Provide the (x, y) coordinate of the cell's center where the given text is located.  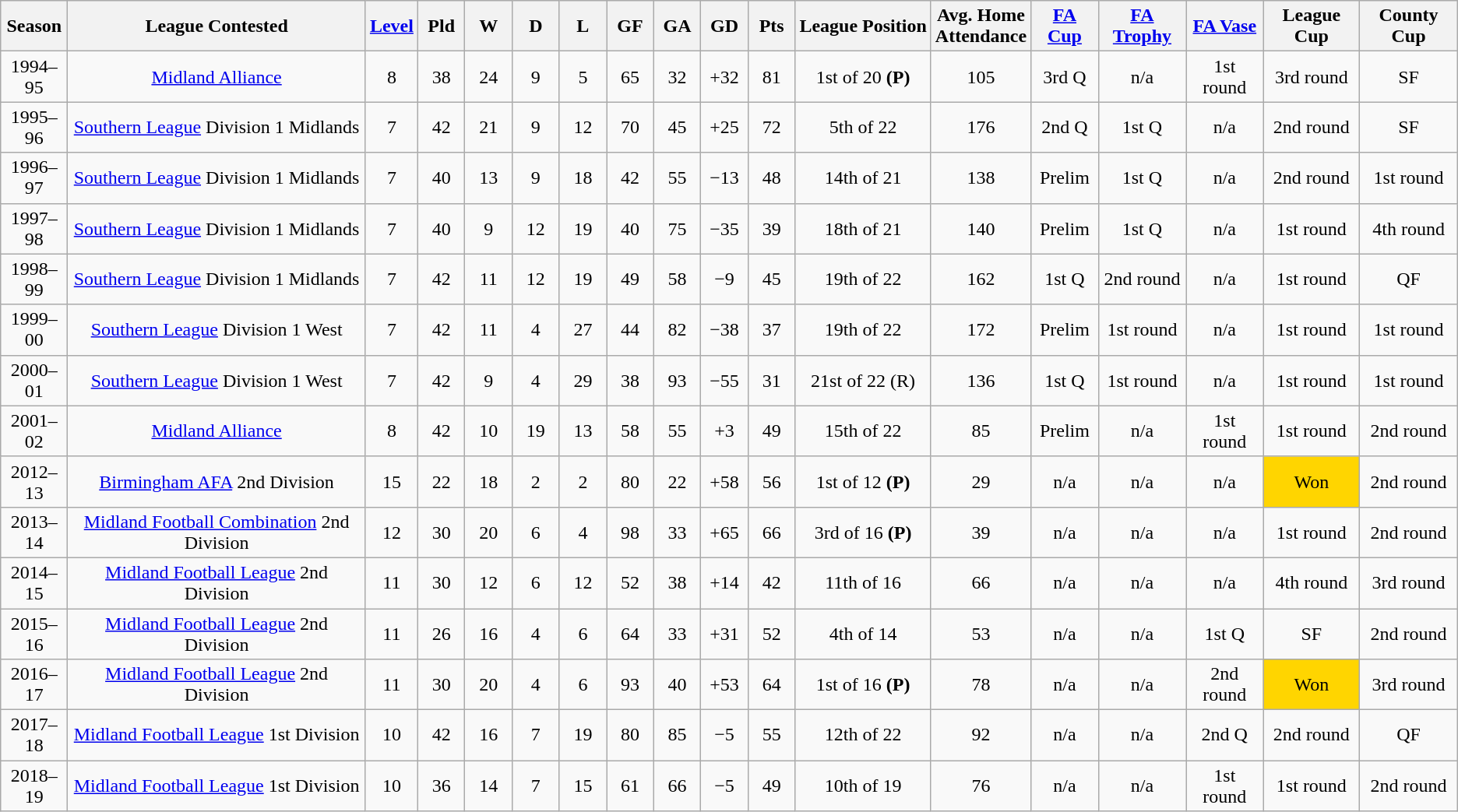
2015–16 (34, 634)
GF (631, 26)
1995–96 (34, 128)
36 (441, 786)
Season (34, 26)
70 (631, 128)
GD (724, 26)
75 (678, 229)
21 (489, 128)
−55 (724, 380)
3rd of 16 (P) (863, 533)
48 (771, 178)
61 (631, 786)
78 (981, 685)
81 (771, 76)
105 (981, 76)
136 (981, 380)
2000–01 (34, 380)
−38 (724, 330)
10th of 19 (863, 786)
1996–97 (34, 178)
72 (771, 128)
D (536, 26)
5 (583, 76)
Pld (441, 26)
172 (981, 330)
21st of 22 (R) (863, 380)
1994–95 (34, 76)
2016–17 (34, 685)
+32 (724, 76)
1st of 12 (P) (863, 481)
176 (981, 128)
Avg. HomeAttendance (981, 26)
27 (583, 330)
162 (981, 279)
+53 (724, 685)
2012–13 (34, 481)
37 (771, 330)
−9 (724, 279)
+31 (724, 634)
56 (771, 481)
2014–15 (34, 582)
24 (489, 76)
−13 (724, 178)
+3 (724, 431)
2017–18 (34, 735)
L (583, 26)
92 (981, 735)
18th of 21 (863, 229)
+14 (724, 582)
+58 (724, 481)
Birmingham AFA 2nd Division (217, 481)
1999–00 (34, 330)
44 (631, 330)
Pts (771, 26)
82 (678, 330)
26 (441, 634)
FA Trophy (1142, 26)
GA (678, 26)
FA Vase (1224, 26)
Level (391, 26)
12th of 22 (863, 735)
2013–14 (34, 533)
53 (981, 634)
4th of 14 (863, 634)
Midland Football Combination 2nd Division (217, 533)
1997–98 (34, 229)
1st of 20 (P) (863, 76)
2001–02 (34, 431)
−35 (724, 229)
+65 (724, 533)
League Position (863, 26)
League Cup (1312, 26)
1st of 16 (P) (863, 685)
5th of 22 (863, 128)
2018–19 (34, 786)
140 (981, 229)
138 (981, 178)
+25 (724, 128)
14 (489, 786)
3rd Q (1065, 76)
11th of 16 (863, 582)
14th of 21 (863, 178)
98 (631, 533)
FA Cup (1065, 26)
31 (771, 380)
32 (678, 76)
W (489, 26)
15th of 22 (863, 431)
76 (981, 786)
County Cup (1408, 26)
65 (631, 76)
League Contested (217, 26)
1998–99 (34, 279)
